From the cell containing the given text, extract its center point as [x, y] coordinate. 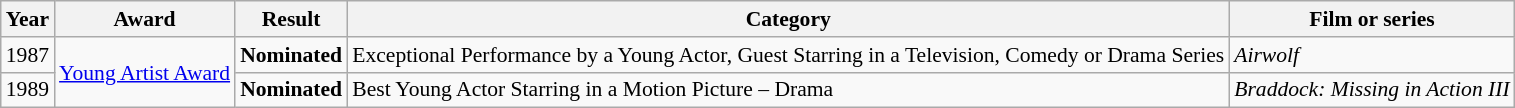
1987 [28, 55]
Airwolf [1372, 55]
Exceptional Performance by a Young Actor, Guest Starring in a Television, Comedy or Drama Series [788, 55]
Year [28, 19]
Result [291, 19]
1989 [28, 90]
Award [144, 19]
Film or series [1372, 19]
Best Young Actor Starring in a Motion Picture – Drama [788, 90]
Category [788, 19]
Young Artist Award [144, 72]
Braddock: Missing in Action III [1372, 90]
